For the text-containing cell, return its midpoint in (x, y) coordinate format. 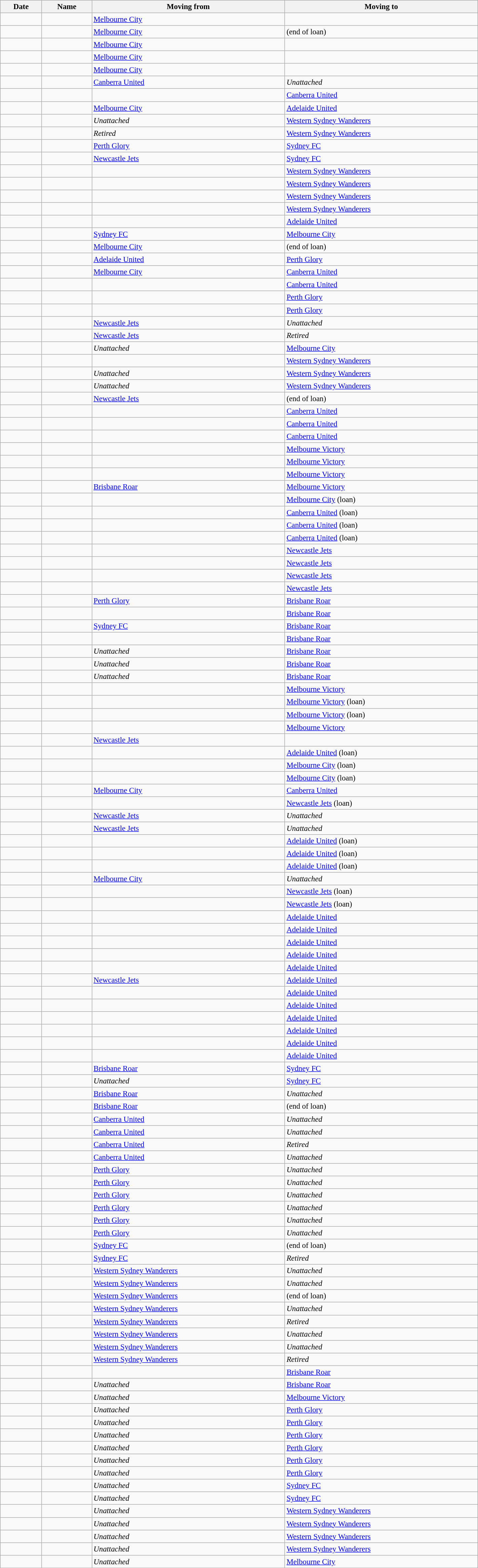
Moving to (381, 7)
Moving from (188, 7)
Date (21, 7)
Name (67, 7)
